Search for the cell housing the specified text and yield its (X, Y) center coordinate. 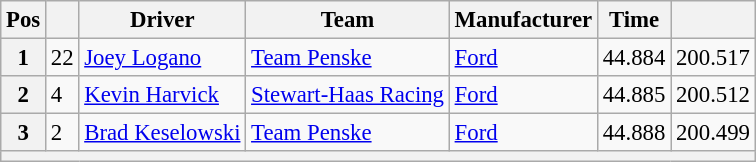
Stewart-Haas Racing (348, 95)
Kevin Harvick (162, 95)
200.499 (714, 133)
44.888 (634, 133)
Team (348, 20)
22 (62, 58)
3 (24, 133)
4 (62, 95)
Time (634, 20)
Joey Logano (162, 58)
200.512 (714, 95)
Brad Keselowski (162, 133)
44.885 (634, 95)
1 (24, 58)
Manufacturer (523, 20)
200.517 (714, 58)
44.884 (634, 58)
Pos (24, 20)
Driver (162, 20)
